Determine the [x, y] coordinate at the center of the cell enclosing the given text.  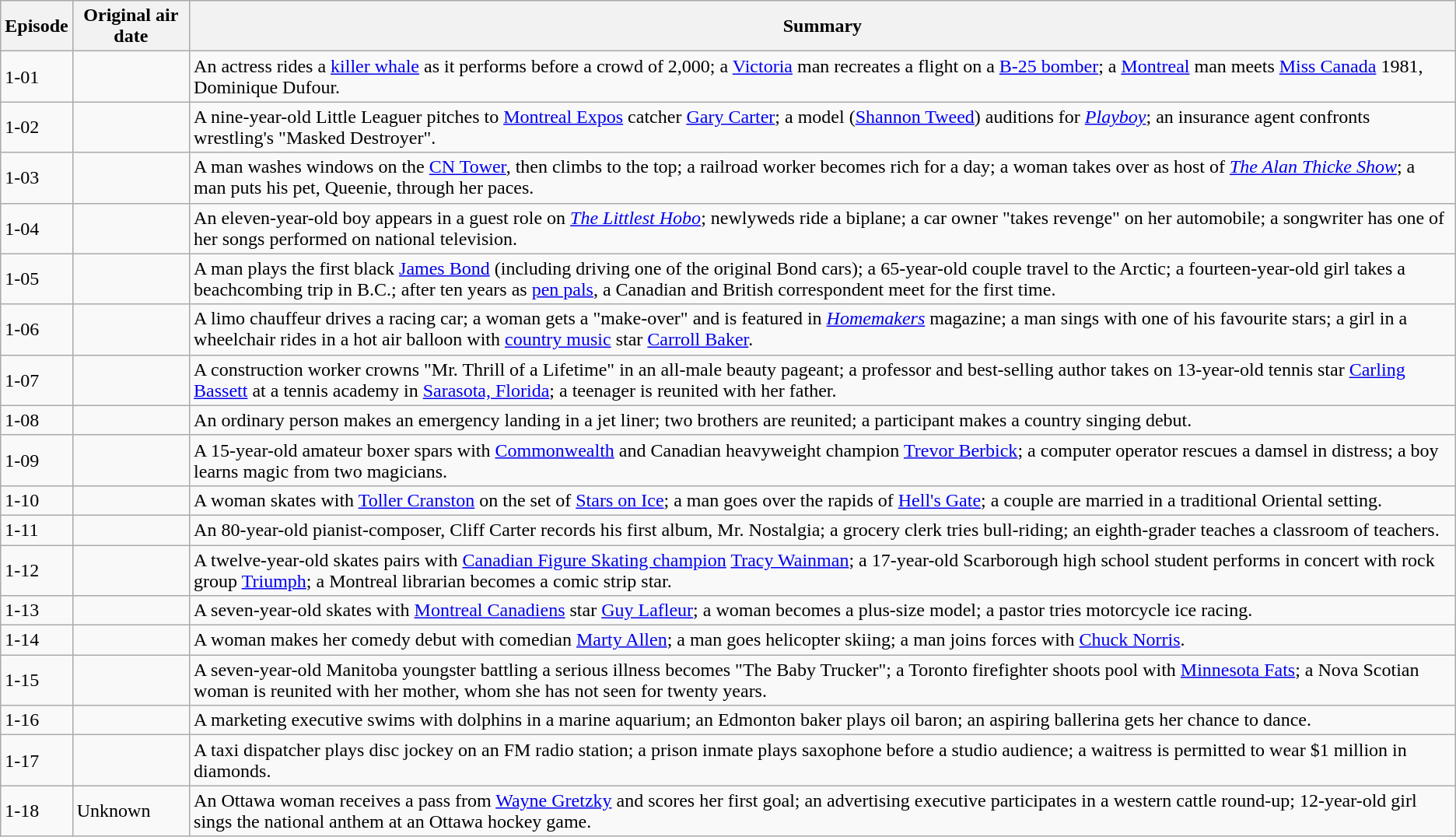
1-07 [37, 380]
Summary [823, 26]
A marketing executive swims with dolphins in a marine aquarium; an Edmonton baker plays oil baron; an aspiring ballerina gets her chance to dance. [823, 720]
Episode [37, 26]
1-16 [37, 720]
1-03 [37, 177]
1-17 [37, 761]
1-09 [37, 461]
1-01 [37, 76]
1-14 [37, 640]
An ordinary person makes an emergency landing in a jet liner; two brothers are reunited; a participant makes a country singing debut. [823, 420]
1-18 [37, 811]
1-12 [37, 569]
1-08 [37, 420]
1-05 [37, 278]
1-06 [37, 330]
Original air date [131, 26]
1-15 [37, 680]
A woman makes her comedy debut with comedian Marty Allen; a man goes helicopter skiing; a man joins forces with Chuck Norris. [823, 640]
1-10 [37, 500]
1-04 [37, 229]
1-13 [37, 611]
1-02 [37, 128]
A seven-year-old skates with Montreal Canadiens star Guy Lafleur; a woman becomes a plus-size model; a pastor tries motorcycle ice racing. [823, 611]
1-11 [37, 530]
Unknown [131, 811]
